Provide the (x, y) coordinate of the cell's center where the given text is located.  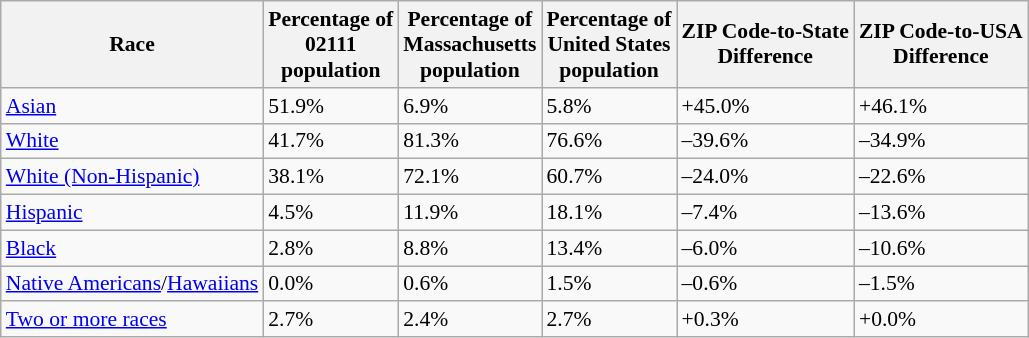
51.9% (330, 106)
–24.0% (764, 177)
18.1% (610, 213)
2.8% (330, 248)
Percentage ofMassachusettspopulation (470, 44)
Native Americans/Hawaiians (132, 284)
–13.6% (941, 213)
72.1% (470, 177)
Percentage of 02111population (330, 44)
Asian (132, 106)
Black (132, 248)
–39.6% (764, 141)
41.7% (330, 141)
+0.3% (764, 320)
–0.6% (764, 284)
–34.9% (941, 141)
ZIP Code-to-USADifference (941, 44)
–1.5% (941, 284)
2.4% (470, 320)
–7.4% (764, 213)
81.3% (470, 141)
1.5% (610, 284)
White (Non-Hispanic) (132, 177)
Race (132, 44)
–6.0% (764, 248)
5.8% (610, 106)
60.7% (610, 177)
Percentage ofUnited Statespopulation (610, 44)
White (132, 141)
38.1% (330, 177)
–10.6% (941, 248)
6.9% (470, 106)
11.9% (470, 213)
+0.0% (941, 320)
0.0% (330, 284)
+46.1% (941, 106)
+45.0% (764, 106)
0.6% (470, 284)
76.6% (610, 141)
–22.6% (941, 177)
Two or more races (132, 320)
13.4% (610, 248)
Hispanic (132, 213)
4.5% (330, 213)
8.8% (470, 248)
ZIP Code-to-StateDifference (764, 44)
